From the cell containing the given text, extract its center point as [x, y] coordinate. 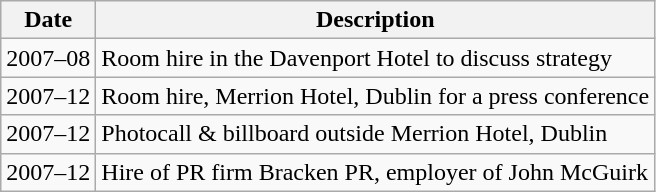
Room hire in the Davenport Hotel to discuss strategy [376, 58]
2007–08 [48, 58]
Hire of PR firm Bracken PR, employer of John McGuirk [376, 172]
Date [48, 20]
Photocall & billboard outside Merrion Hotel, Dublin [376, 134]
Description [376, 20]
Room hire, Merrion Hotel, Dublin for a press conference [376, 96]
